Identify which cell holds the provided text, then report its (x, y) central coordinate. 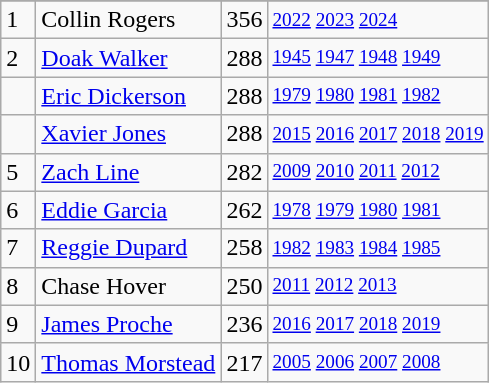
2005 2006 2007 2008 (378, 362)
Xavier Jones (128, 134)
1 (18, 20)
7 (18, 248)
Zach Line (128, 172)
250 (244, 286)
282 (244, 172)
5 (18, 172)
258 (244, 248)
1982 1983 1984 1985 (378, 248)
Chase Hover (128, 286)
8 (18, 286)
262 (244, 210)
Thomas Morstead (128, 362)
2009 2010 2011 2012 (378, 172)
2022 2023 2024 (378, 20)
1978 1979 1980 1981 (378, 210)
Doak Walker (128, 58)
James Proche (128, 324)
236 (244, 324)
6 (18, 210)
Reggie Dupard (128, 248)
10 (18, 362)
Eddie Garcia (128, 210)
2016 2017 2018 2019 (378, 324)
2 (18, 58)
217 (244, 362)
356 (244, 20)
1945 1947 1948 1949 (378, 58)
2011 2012 2013 (378, 286)
9 (18, 324)
1979 1980 1981 1982 (378, 96)
2015 2016 2017 2018 2019 (378, 134)
Collin Rogers (128, 20)
Eric Dickerson (128, 96)
